Detect which cell encompasses the target text, then output its [x, y] center coordinate. 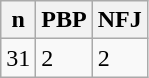
n [18, 20]
NFJ [120, 20]
31 [18, 58]
PBP [64, 20]
